Search for the cell housing the specified text and yield its [X, Y] center coordinate. 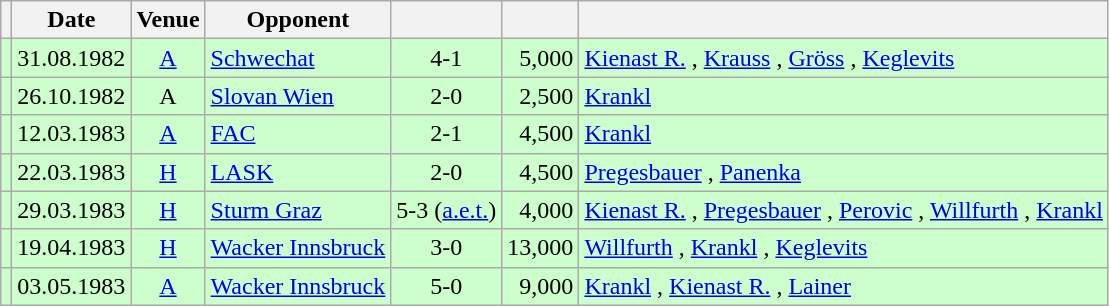
22.03.1983 [72, 172]
Schwechat [298, 58]
13,000 [540, 248]
Date [72, 20]
Krankl , Kienast R. , Lainer [844, 286]
2-1 [446, 134]
3-0 [446, 248]
03.05.1983 [72, 286]
FAC [298, 134]
12.03.1983 [72, 134]
4-1 [446, 58]
2,500 [540, 96]
31.08.1982 [72, 58]
9,000 [540, 286]
Venue [168, 20]
19.04.1983 [72, 248]
4,000 [540, 210]
29.03.1983 [72, 210]
Slovan Wien [298, 96]
Kienast R. , Pregesbauer , Perovic , Willfurth , Krankl [844, 210]
26.10.1982 [72, 96]
LASK [298, 172]
5-3 (a.e.t.) [446, 210]
Opponent [298, 20]
5,000 [540, 58]
5-0 [446, 286]
Sturm Graz [298, 210]
Pregesbauer , Panenka [844, 172]
Kienast R. , Krauss , Gröss , Keglevits [844, 58]
Willfurth , Krankl , Keglevits [844, 248]
